Pinpoint the cell where the given text exists, returning its [x, y] midpoint coordinate. 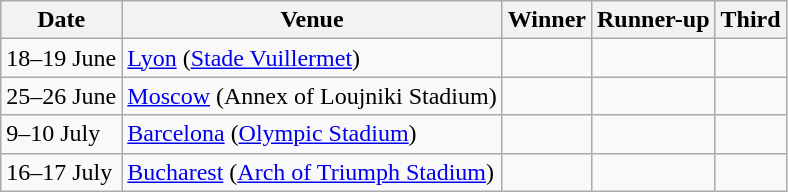
9–10 July [62, 134]
18–19 June [62, 58]
Runner-up [653, 20]
Date [62, 20]
Venue [312, 20]
16–17 July [62, 172]
Winner [546, 20]
Third [750, 20]
25–26 June [62, 96]
Barcelona (Olympic Stadium) [312, 134]
Moscow (Annex of Loujniki Stadium) [312, 96]
Lyon (Stade Vuillermet) [312, 58]
Bucharest (Arch of Triumph Stadium) [312, 172]
